From the cell containing the given text, extract its center point as [X, Y] coordinate. 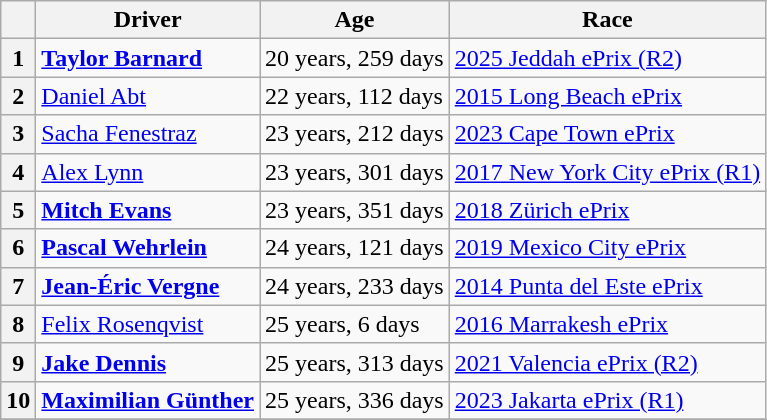
Sacha Fenestraz [148, 134]
Jean-Éric Vergne [148, 286]
Taylor Barnard [148, 58]
4 [18, 172]
Jake Dennis [148, 362]
25 years, 6 days [355, 324]
Pascal Wehrlein [148, 248]
2014 Punta del Este ePrix [607, 286]
2 [18, 96]
20 years, 259 days [355, 58]
2015 Long Beach ePrix [607, 96]
23 years, 212 days [355, 134]
Maximilian Günther [148, 400]
5 [18, 210]
23 years, 301 days [355, 172]
25 years, 336 days [355, 400]
Alex Lynn [148, 172]
10 [18, 400]
7 [18, 286]
3 [18, 134]
2016 Marrakesh ePrix [607, 324]
Felix Rosenqvist [148, 324]
2023 Jakarta ePrix (R1) [607, 400]
Age [355, 20]
2025 Jeddah ePrix (R2) [607, 58]
2023 Cape Town ePrix [607, 134]
6 [18, 248]
22 years, 112 days [355, 96]
9 [18, 362]
1 [18, 58]
2021 Valencia ePrix (R2) [607, 362]
Mitch Evans [148, 210]
24 years, 233 days [355, 286]
23 years, 351 days [355, 210]
2019 Mexico City ePrix [607, 248]
2018 Zürich ePrix [607, 210]
8 [18, 324]
Race [607, 20]
24 years, 121 days [355, 248]
Daniel Abt [148, 96]
25 years, 313 days [355, 362]
2017 New York City ePrix (R1) [607, 172]
Driver [148, 20]
